Return [X, Y] of the center of cell containing provided text 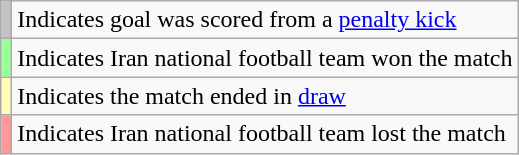
Indicates the match ended in draw [265, 96]
Indicates goal was scored from a penalty kick [265, 20]
Indicates Iran national football team won the match [265, 58]
Indicates Iran national football team lost the match [265, 134]
